Return the (X, Y) coordinate for the center point of the cell that contains the specified text.  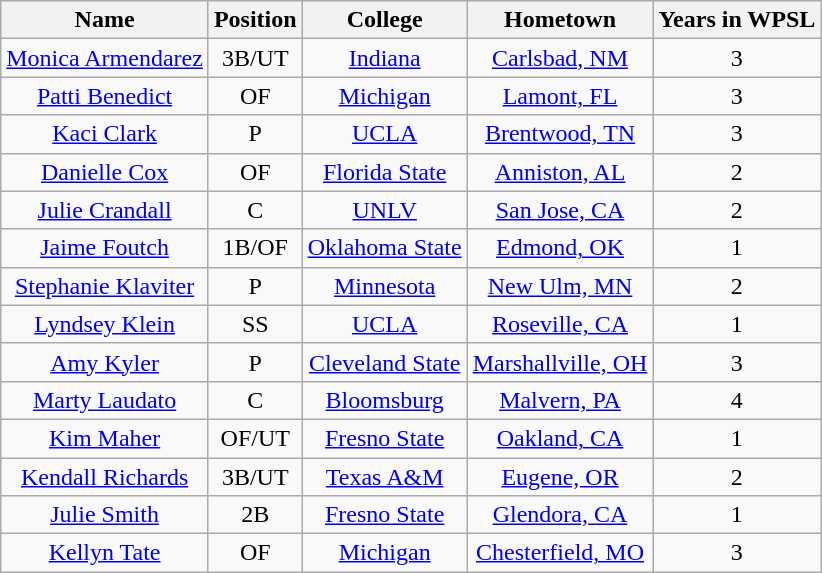
4 (737, 400)
Indiana (384, 58)
Cleveland State (384, 362)
Name (105, 20)
Bloomsburg (384, 400)
Kendall Richards (105, 477)
Kellyn Tate (105, 553)
Danielle Cox (105, 172)
1B/OF (255, 248)
Julie Smith (105, 515)
Eugene, OR (560, 477)
Years in WPSL (737, 20)
Position (255, 20)
Anniston, AL (560, 172)
Texas A&M (384, 477)
Carlsbad, NM (560, 58)
OF/UT (255, 438)
SS (255, 324)
Jaime Foutch (105, 248)
Brentwood, TN (560, 134)
Kim Maher (105, 438)
Edmond, OK (560, 248)
2B (255, 515)
Oakland, CA (560, 438)
Lamont, FL (560, 96)
New Ulm, MN (560, 286)
Marshallville, OH (560, 362)
Roseville, CA (560, 324)
Hometown (560, 20)
Minnesota (384, 286)
Julie Crandall (105, 210)
Malvern, PA (560, 400)
Kaci Clark (105, 134)
Monica Armendarez (105, 58)
Marty Laudato (105, 400)
Chesterfield, MO (560, 553)
College (384, 20)
Florida State (384, 172)
Lyndsey Klein (105, 324)
Amy Kyler (105, 362)
Patti Benedict (105, 96)
UNLV (384, 210)
Glendora, CA (560, 515)
Oklahoma State (384, 248)
Stephanie Klaviter (105, 286)
San Jose, CA (560, 210)
